Capture the cell that displays the provided text and extract its (x, y) central coordinate. 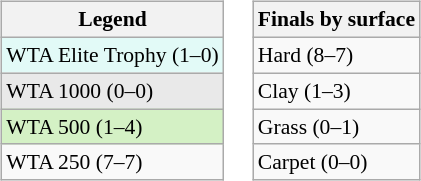
Hard (8–7) (336, 55)
WTA 250 (7–7) (112, 162)
WTA Elite Trophy (1–0) (112, 55)
Carpet (0–0) (336, 162)
WTA 1000 (0–0) (112, 91)
Finals by surface (336, 20)
WTA 500 (1–4) (112, 127)
Legend (112, 20)
Clay (1–3) (336, 91)
Grass (0–1) (336, 127)
